Scan for the cell matching the given text and deliver its [X, Y] coordinate at center. 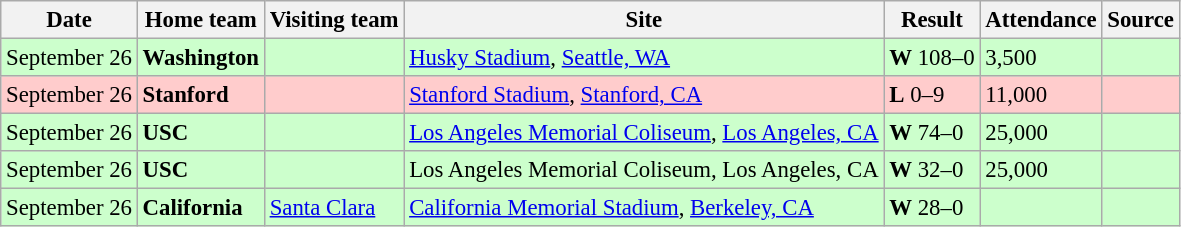
Stanford Stadium, Stanford, CA [644, 95]
Home team [200, 20]
L 0–9 [932, 95]
Husky Stadium, Seattle, WA [644, 58]
Site [644, 20]
Source [1140, 20]
California Memorial Stadium, Berkeley, CA [644, 208]
Stanford [200, 95]
Visiting team [334, 20]
W 108–0 [932, 58]
W 74–0 [932, 133]
Result [932, 20]
11,000 [1041, 95]
Date [69, 20]
Washington [200, 58]
W 28–0 [932, 208]
3,500 [1041, 58]
California [200, 208]
W 32–0 [932, 170]
Santa Clara [334, 208]
Attendance [1041, 20]
